Capture the cell that displays the provided text and extract its [X, Y] central coordinate. 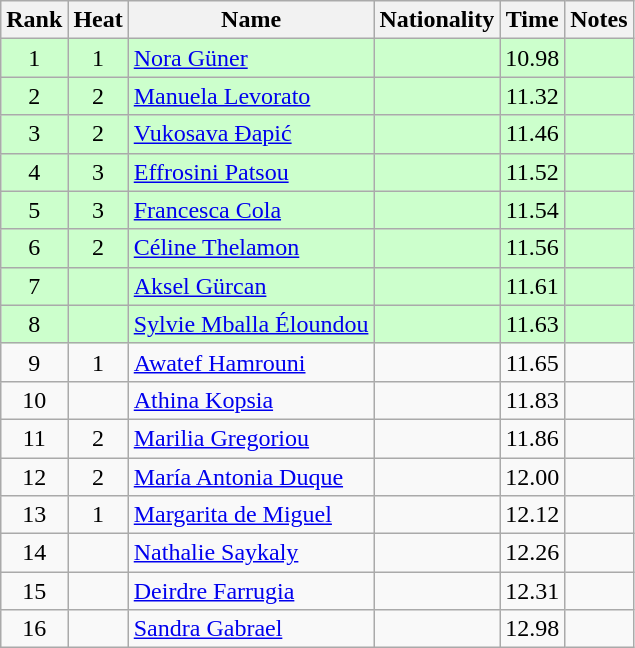
Heat [98, 20]
11 [34, 438]
12.31 [532, 591]
Name [251, 20]
Awatef Hamrouni [251, 362]
13 [34, 515]
Rank [34, 20]
11.61 [532, 286]
12.26 [532, 553]
11.63 [532, 324]
10 [34, 400]
5 [34, 210]
Francesca Cola [251, 210]
16 [34, 629]
14 [34, 553]
11.46 [532, 134]
7 [34, 286]
Notes [599, 20]
Nathalie Saykaly [251, 553]
Time [532, 20]
11.86 [532, 438]
Effrosini Patsou [251, 172]
Nora Güner [251, 58]
Margarita de Miguel [251, 515]
Sylvie Mballa Éloundou [251, 324]
9 [34, 362]
Deirdre Farrugia [251, 591]
Sandra Gabrael [251, 629]
11.65 [532, 362]
12 [34, 477]
11.83 [532, 400]
11.56 [532, 248]
12.00 [532, 477]
Nationality [437, 20]
Céline Thelamon [251, 248]
8 [34, 324]
4 [34, 172]
11.32 [532, 96]
10.98 [532, 58]
12.98 [532, 629]
15 [34, 591]
Athina Kopsia [251, 400]
11.54 [532, 210]
12.12 [532, 515]
Marilia Gregoriou [251, 438]
6 [34, 248]
María Antonia Duque [251, 477]
Manuela Levorato [251, 96]
Aksel Gürcan [251, 286]
11.52 [532, 172]
Vukosava Đapić [251, 134]
